Capture the cell that displays the provided text and extract its [x, y] central coordinate. 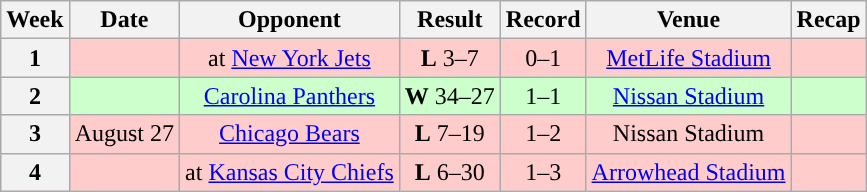
Carolina Panthers [290, 96]
W 34–27 [450, 96]
August 27 [124, 134]
L 7–19 [450, 134]
Date [124, 20]
at New York Jets [290, 58]
3 [35, 134]
L 3–7 [450, 58]
1–1 [543, 96]
Record [543, 20]
Venue [688, 20]
1–2 [543, 134]
L 6–30 [450, 172]
1–3 [543, 172]
Arrowhead Stadium [688, 172]
0–1 [543, 58]
at Kansas City Chiefs [290, 172]
MetLife Stadium [688, 58]
2 [35, 96]
Opponent [290, 20]
4 [35, 172]
Chicago Bears [290, 134]
Result [450, 20]
Recap [828, 20]
Week [35, 20]
1 [35, 58]
